Return [x, y] of the center of cell containing provided text 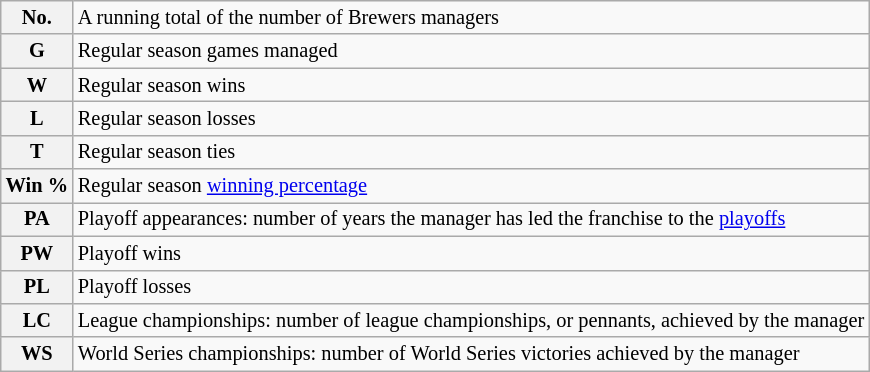
A running total of the number of Brewers managers [471, 17]
League championships: number of league championships, or pennants, achieved by the manager [471, 320]
L [37, 118]
Win % [37, 186]
Regular season winning percentage [471, 186]
Regular season wins [471, 85]
G [37, 51]
WS [37, 354]
Regular season losses [471, 118]
No. [37, 17]
Playoff losses [471, 287]
Regular season games managed [471, 51]
Playoff wins [471, 253]
PA [37, 219]
T [37, 152]
LC [37, 320]
PL [37, 287]
Regular season ties [471, 152]
PW [37, 253]
Playoff appearances: number of years the manager has led the franchise to the playoffs [471, 219]
W [37, 85]
World Series championships: number of World Series victories achieved by the manager [471, 354]
